Return the (x, y) coordinate for the center point of the cell that contains the specified text.  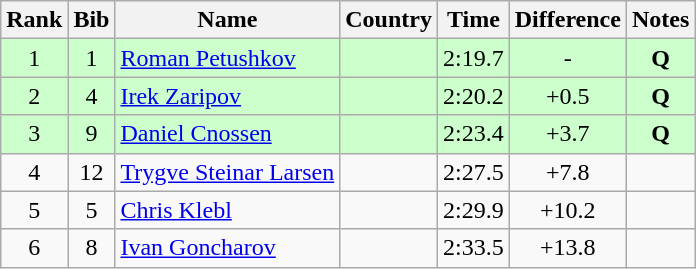
2:33.5 (473, 248)
Time (473, 20)
8 (92, 248)
Rank (34, 20)
Bib (92, 20)
3 (34, 134)
+10.2 (568, 210)
Roman Petushkov (228, 58)
2:19.7 (473, 58)
+7.8 (568, 172)
Name (228, 20)
2:20.2 (473, 96)
9 (92, 134)
12 (92, 172)
Country (389, 20)
Daniel Cnossen (228, 134)
Irek Zaripov (228, 96)
Ivan Goncharov (228, 248)
6 (34, 248)
Difference (568, 20)
+0.5 (568, 96)
+13.8 (568, 248)
Notes (660, 20)
+3.7 (568, 134)
Trygve Steinar Larsen (228, 172)
2:27.5 (473, 172)
2:23.4 (473, 134)
2 (34, 96)
- (568, 58)
2:29.9 (473, 210)
Chris Klebl (228, 210)
